Capture the cell that displays the provided text and extract its (X, Y) central coordinate. 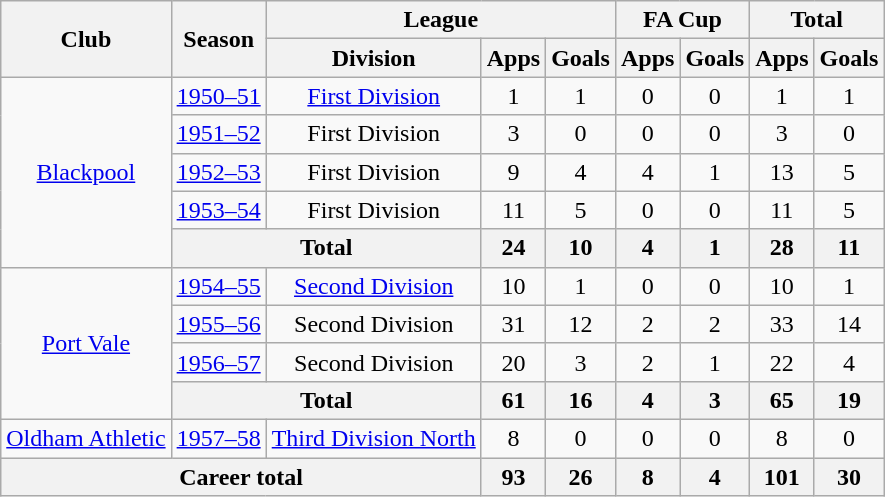
9 (513, 172)
93 (513, 477)
13 (782, 172)
Season (218, 39)
22 (782, 362)
League (440, 20)
20 (513, 362)
Oldham Athletic (86, 438)
Blackpool (86, 172)
1956–57 (218, 362)
1955–56 (218, 324)
30 (849, 477)
FA Cup (682, 20)
1950–51 (218, 96)
Career total (241, 477)
16 (581, 400)
31 (513, 324)
65 (782, 400)
1954–55 (218, 286)
Division (374, 58)
26 (581, 477)
14 (849, 324)
Club (86, 39)
101 (782, 477)
Third Division North (374, 438)
1951–52 (218, 134)
61 (513, 400)
28 (782, 248)
33 (782, 324)
1953–54 (218, 210)
24 (513, 248)
12 (581, 324)
1957–58 (218, 438)
Port Vale (86, 343)
1952–53 (218, 172)
19 (849, 400)
